Provide the [x, y] coordinate of the cell's center where the given text is located.  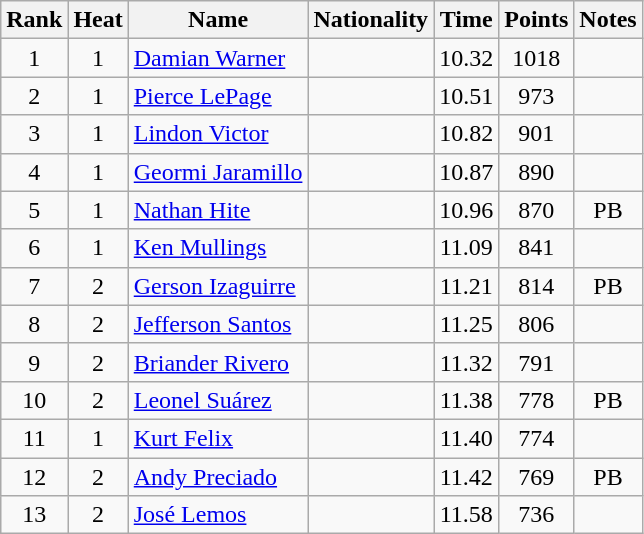
10.96 [466, 210]
Lindon Victor [218, 134]
13 [34, 515]
10.82 [466, 134]
11 [34, 438]
Time [466, 20]
Geormi Jaramillo [218, 172]
Andy Preciado [218, 477]
10 [34, 400]
Nathan Hite [218, 210]
Damian Warner [218, 58]
Notes [608, 20]
Gerson Izaguirre [218, 286]
Heat [98, 20]
7 [34, 286]
769 [536, 477]
806 [536, 324]
Rank [34, 20]
Points [536, 20]
Name [218, 20]
Kurt Felix [218, 438]
9 [34, 362]
841 [536, 248]
11.42 [466, 477]
Leonel Suárez [218, 400]
6 [34, 248]
11.38 [466, 400]
11.32 [466, 362]
791 [536, 362]
814 [536, 286]
8 [34, 324]
5 [34, 210]
736 [536, 515]
11.58 [466, 515]
Briander Rivero [218, 362]
12 [34, 477]
4 [34, 172]
10.51 [466, 96]
890 [536, 172]
11.40 [466, 438]
870 [536, 210]
11.09 [466, 248]
973 [536, 96]
778 [536, 400]
11.25 [466, 324]
11.21 [466, 286]
Nationality [371, 20]
José Lemos [218, 515]
3 [34, 134]
10.87 [466, 172]
774 [536, 438]
901 [536, 134]
Jefferson Santos [218, 324]
1018 [536, 58]
Pierce LePage [218, 96]
Ken Mullings [218, 248]
10.32 [466, 58]
